Search for the cell housing the specified text and yield its (X, Y) center coordinate. 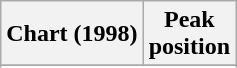
Chart (1998) (72, 34)
Peakposition (189, 34)
